Search for the cell housing the specified text and yield its (X, Y) center coordinate. 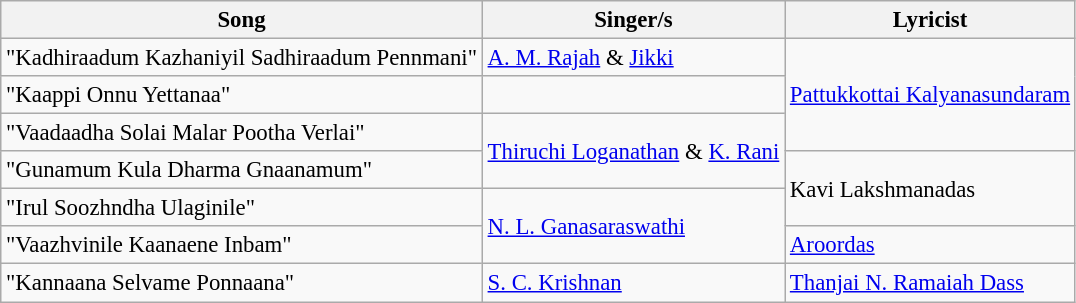
Kavi Lakshmanadas (930, 188)
"Kannaana Selvame Ponnaana" (242, 283)
Pattukkottai Kalyanasundaram (930, 96)
"Gunamum Kula Dharma Gnaanamum" (242, 170)
S. C. Krishnan (633, 283)
Song (242, 20)
N. L. Ganasaraswathi (633, 226)
"Kaappi Onnu Yettanaa" (242, 95)
"Kadhiraadum Kazhaniyil Sadhiraadum Pennmani" (242, 58)
"Vaazhvinile Kaanaene Inbam" (242, 245)
Thanjai N. Ramaiah Dass (930, 283)
Thiruchi Loganathan & K. Rani (633, 152)
"Vaadaadha Solai Malar Pootha Verlai" (242, 133)
Aroordas (930, 245)
A. M. Rajah & Jikki (633, 58)
Singer/s (633, 20)
"Irul Soozhndha Ulaginile" (242, 208)
Lyricist (930, 20)
